Output the (x, y) coordinate of the center of the cell containing the given text.  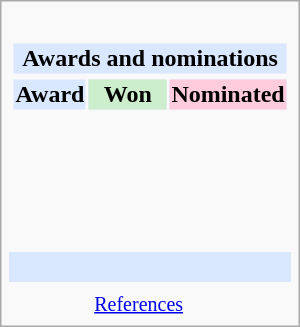
Nominated (228, 95)
Awards and nominations Award Won Nominated (150, 129)
Awards and nominations (150, 59)
Award (50, 95)
Won (128, 95)
References (138, 304)
